Return [X, Y] of the center of cell containing provided text 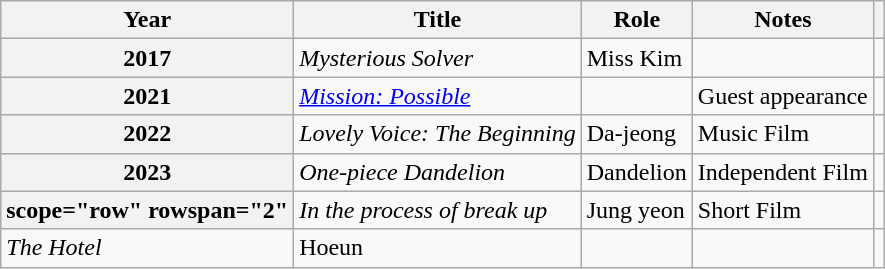
2022 [148, 134]
Guest appearance [782, 96]
Notes [782, 20]
Miss Kim [636, 58]
Da-jeong [636, 134]
Music Film [782, 134]
2023 [148, 172]
2021 [148, 96]
2017 [148, 58]
Role [636, 20]
In the process of break up [438, 210]
Mission: Possible [438, 96]
Dandelion [636, 172]
Title [438, 20]
The Hotel [148, 248]
Lovely Voice: The Beginning [438, 134]
Mysterious Solver [438, 58]
Independent Film [782, 172]
Short Film [782, 210]
Jung yeon [636, 210]
One-piece Dandelion [438, 172]
Year [148, 20]
scope="row" rowspan="2" [148, 210]
Hoeun [438, 248]
